Determine the [X, Y] coordinate at the center of the cell enclosing the given text.  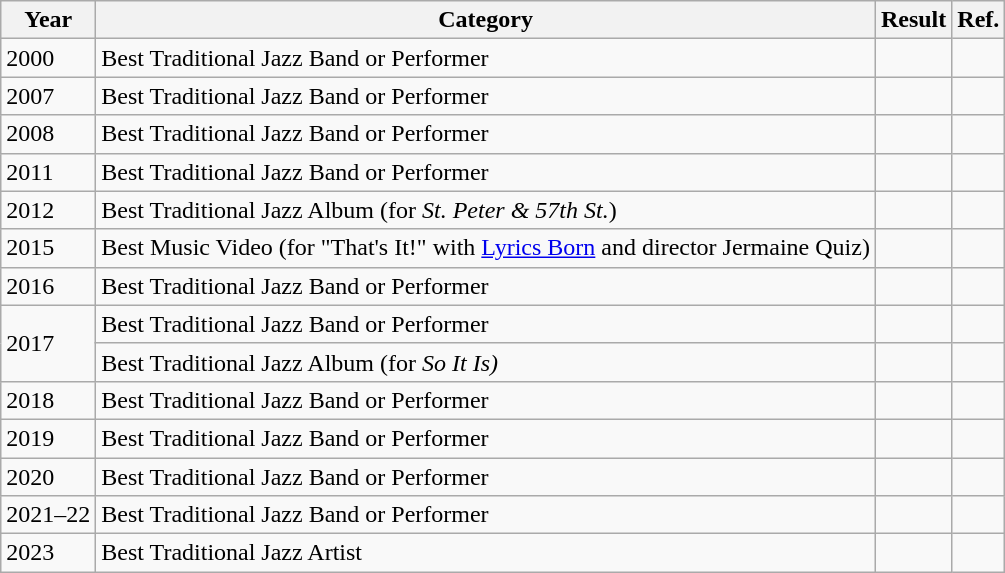
2018 [48, 400]
2015 [48, 248]
2016 [48, 286]
2011 [48, 172]
Best Traditional Jazz Artist [486, 553]
Category [486, 20]
Best Traditional Jazz Album (for So It Is) [486, 362]
Ref. [978, 20]
2020 [48, 477]
2012 [48, 210]
Best Music Video (for "That's It!" with Lyrics Born and director Jermaine Quiz) [486, 248]
Best Traditional Jazz Album (for St. Peter & 57th St.) [486, 210]
2023 [48, 553]
2000 [48, 58]
2008 [48, 134]
2019 [48, 438]
Result [913, 20]
2017 [48, 343]
2007 [48, 96]
Year [48, 20]
2021–22 [48, 515]
